From the cell containing the given text, extract its center point as (x, y) coordinate. 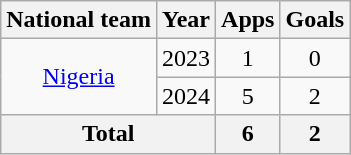
0 (315, 58)
1 (248, 58)
National team (79, 20)
Year (186, 20)
5 (248, 96)
2023 (186, 58)
Total (108, 134)
6 (248, 134)
2024 (186, 96)
Apps (248, 20)
Nigeria (79, 77)
Goals (315, 20)
